For the text-containing cell, return its midpoint in (X, Y) coordinate format. 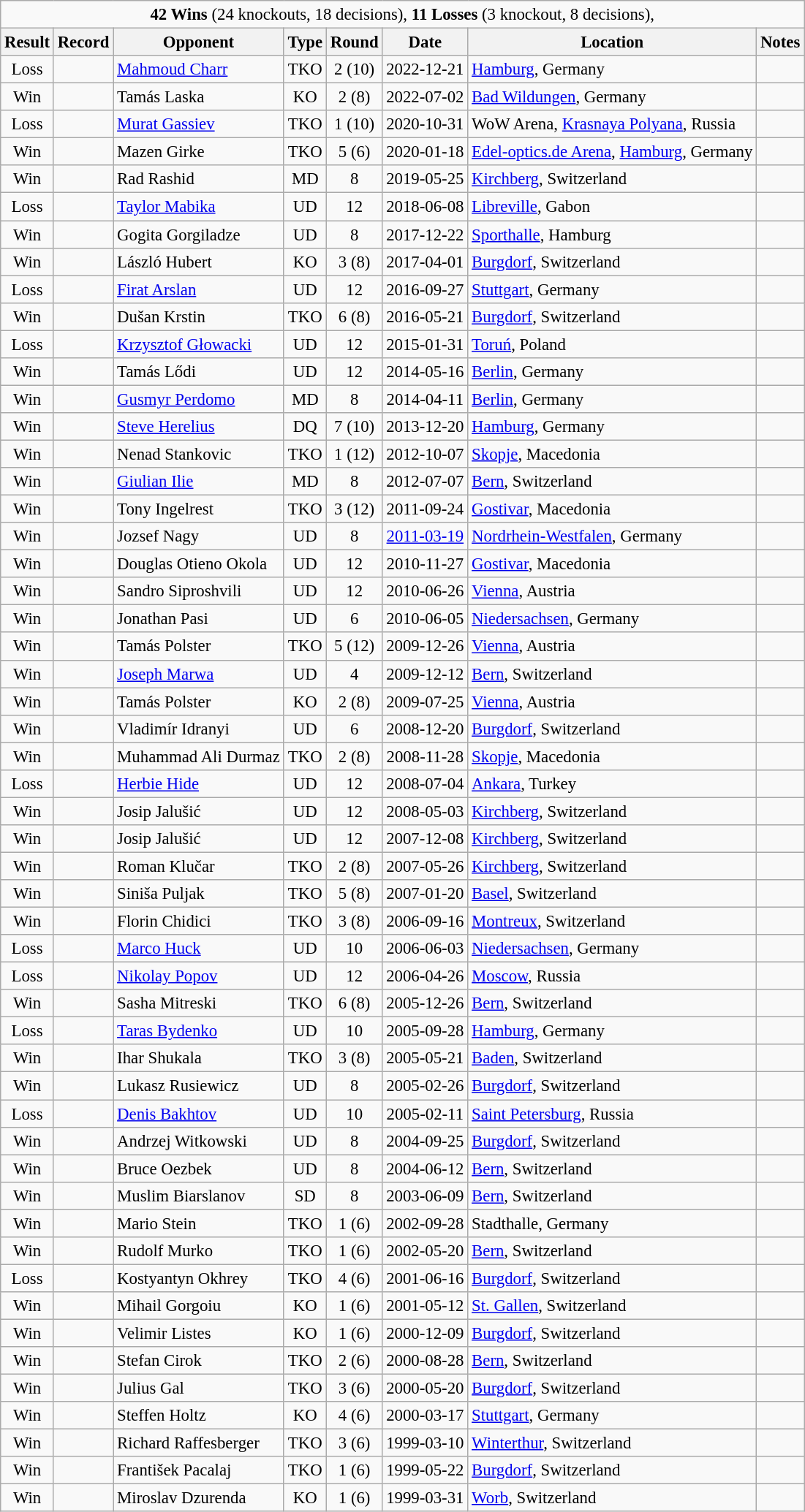
2005-12-26 (426, 1003)
Lukasz Rusiewicz (199, 1086)
2009-07-25 (426, 702)
Krzysztof Głowacki (199, 344)
2011-09-24 (426, 509)
Gusmyr Perdomo (199, 399)
2020-10-31 (426, 124)
1 (10) (354, 124)
2 (6) (354, 1361)
Edel-optics.de Arena, Hamburg, Germany (613, 152)
2007-12-08 (426, 839)
Mahmoud Charr (199, 69)
2022-07-02 (426, 97)
2020-01-18 (426, 152)
2005-02-11 (426, 1114)
Vladimír Idranyi (199, 729)
1999-05-22 (426, 1470)
Baden, Switzerland (613, 1059)
3 (12) (354, 509)
Worb, Switzerland (613, 1498)
Tamás Laska (199, 97)
Date (426, 42)
Bad Wildungen, Germany (613, 97)
2022-12-21 (426, 69)
SD (305, 1196)
2008-05-03 (426, 811)
František Pacalaj (199, 1470)
Record (83, 42)
WoW Arena, Krasnaya Polyana, Russia (613, 124)
5 (6) (354, 152)
2001-05-12 (426, 1306)
2008-12-20 (426, 729)
2007-01-20 (426, 894)
2016-05-21 (426, 316)
1999-03-31 (426, 1498)
Ankara, Turkey (613, 784)
2005-09-28 (426, 1031)
Tamás Lődi (199, 372)
Location (613, 42)
Ihar Shukala (199, 1059)
Giulian Ilie (199, 482)
2000-12-09 (426, 1333)
Mazen Girke (199, 152)
Richard Raffesberger (199, 1443)
Steve Herelius (199, 427)
7 (10) (354, 427)
2006-04-26 (426, 976)
4 (354, 674)
2015-01-31 (426, 344)
Denis Bakhtov (199, 1114)
2002-05-20 (426, 1251)
Rudolf Murko (199, 1251)
2017-12-22 (426, 235)
2006-06-03 (426, 949)
Rad Rashid (199, 179)
Murat Gassiev (199, 124)
2003-06-09 (426, 1196)
Jozsef Nagy (199, 536)
Opponent (199, 42)
2006-09-16 (426, 922)
2001-06-16 (426, 1278)
2018-06-08 (426, 207)
5 (8) (354, 894)
Taras Bydenko (199, 1031)
2008-11-28 (426, 756)
2002-09-28 (426, 1223)
Bruce Oezbek (199, 1169)
Notes (781, 42)
Stefan Cirok (199, 1361)
St. Gallen, Switzerland (613, 1306)
2019-05-25 (426, 179)
2012-10-07 (426, 454)
2000-08-28 (426, 1361)
5 (12) (354, 647)
Douglas Otieno Okola (199, 564)
Muslim Biarslanov (199, 1196)
Result (28, 42)
2 (10) (354, 69)
Round (354, 42)
Velimir Listes (199, 1333)
Libreville, Gabon (613, 207)
1999-03-10 (426, 1443)
Roman Klučar (199, 866)
Jonathan Pasi (199, 619)
Tony Ingelrest (199, 509)
2011-03-19 (426, 536)
Sandro Siproshvili (199, 591)
1 (12) (354, 454)
Nikolay Popov (199, 976)
Herbie Hide (199, 784)
Marco Huck (199, 949)
2008-07-04 (426, 784)
Winterthur, Switzerland (613, 1443)
Miroslav Dzurenda (199, 1498)
Mario Stein (199, 1223)
Julius Gal (199, 1388)
Basel, Switzerland (613, 894)
2007-05-26 (426, 866)
2004-09-25 (426, 1141)
Moscow, Russia (613, 976)
Toruń, Poland (613, 344)
2004-06-12 (426, 1169)
Kostyantyn Okhrey (199, 1278)
Montreux, Switzerland (613, 922)
Siniša Puljak (199, 894)
2012-07-07 (426, 482)
2016-09-27 (426, 289)
Joseph Marwa (199, 674)
Saint Petersburg, Russia (613, 1114)
Sporthalle, Hamburg (613, 235)
2010-06-05 (426, 619)
2000-03-17 (426, 1416)
2010-11-27 (426, 564)
Taylor Mabika (199, 207)
Nordrhein-Westfalen, Germany (613, 536)
2014-04-11 (426, 399)
Dušan Krstin (199, 316)
Steffen Holtz (199, 1416)
Firat Arslan (199, 289)
42 Wins (24 knockouts, 18 decisions), 11 Losses (3 knockout, 8 decisions), (402, 15)
Muhammad Ali Durmaz (199, 756)
2017-04-01 (426, 262)
Stadthalle, Germany (613, 1223)
Mihail Gorgoiu (199, 1306)
Nenad Stankovic (199, 454)
Sasha Mitreski (199, 1003)
László Hubert (199, 262)
2005-05-21 (426, 1059)
2009-12-12 (426, 674)
Andrzej Witkowski (199, 1141)
2005-02-26 (426, 1086)
2009-12-26 (426, 647)
2010-06-26 (426, 591)
2014-05-16 (426, 372)
2013-12-20 (426, 427)
Florin Chidici (199, 922)
2000-05-20 (426, 1388)
DQ (305, 427)
Gogita Gorgiladze (199, 235)
Type (305, 42)
